Identify which cell holds the provided text, then report its [x, y] central coordinate. 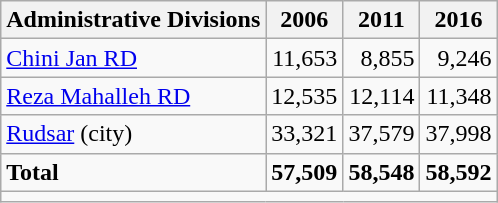
8,855 [382, 58]
12,114 [382, 96]
Administrative Divisions [134, 20]
11,348 [458, 96]
Reza Mahalleh RD [134, 96]
Chini Jan RD [134, 58]
57,509 [304, 172]
58,548 [382, 172]
33,321 [304, 134]
2006 [304, 20]
11,653 [304, 58]
37,998 [458, 134]
9,246 [458, 58]
2011 [382, 20]
Total [134, 172]
12,535 [304, 96]
37,579 [382, 134]
58,592 [458, 172]
2016 [458, 20]
Rudsar (city) [134, 134]
